From the cell containing the given text, extract its center point as [X, Y] coordinate. 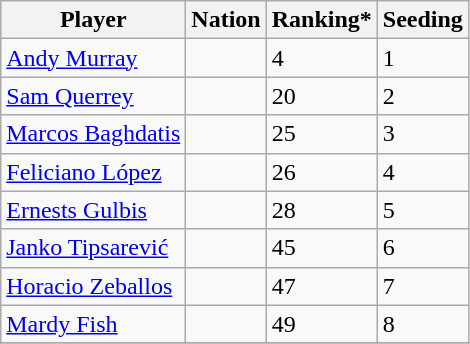
Ernests Gulbis [94, 210]
28 [322, 210]
20 [322, 96]
Horacio Zeballos [94, 286]
26 [322, 172]
Mardy Fish [94, 324]
47 [322, 286]
Sam Querrey [94, 96]
45 [322, 248]
3 [422, 134]
5 [422, 210]
7 [422, 286]
6 [422, 248]
Feliciano López [94, 172]
25 [322, 134]
8 [422, 324]
Andy Murray [94, 58]
Janko Tipsarević [94, 248]
1 [422, 58]
49 [322, 324]
Ranking* [322, 20]
2 [422, 96]
Marcos Baghdatis [94, 134]
Nation [226, 20]
Seeding [422, 20]
Player [94, 20]
